Return the (X, Y) coordinate for the center point of the cell that contains the specified text.  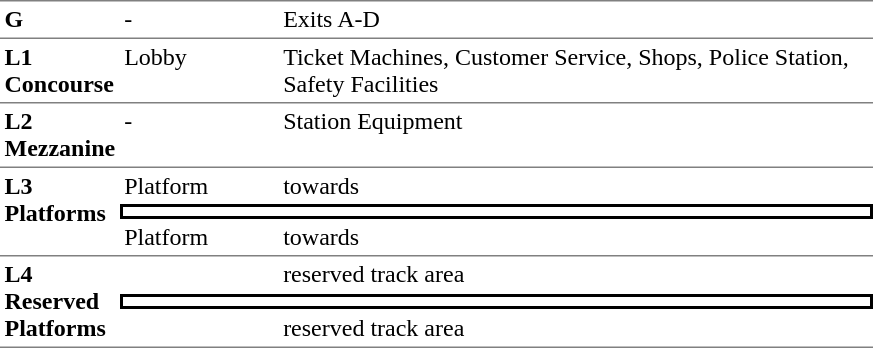
L3Platforms (60, 212)
Ticket Machines, Customer Service, Shops, Police Station, Safety Facilities (576, 71)
G (60, 19)
L1Concourse (60, 71)
L4Reserved Platforms (60, 302)
Lobby (200, 71)
L2Mezzanine (60, 136)
Station Equipment (576, 136)
Exits A-D (576, 19)
